Extract the [X, Y] coordinate from the center of the cell holding the provided text.  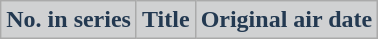
No. in series [69, 20]
Original air date [286, 20]
Title [166, 20]
